Pinpoint the cell where the given text exists, returning its [X, Y] midpoint coordinate. 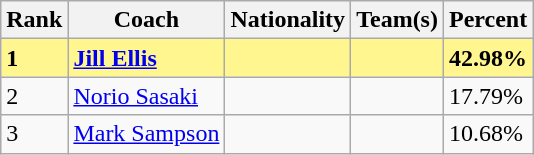
3 [34, 134]
Nationality [288, 20]
17.79% [488, 96]
Norio Sasaki [146, 96]
2 [34, 96]
42.98% [488, 58]
10.68% [488, 134]
Coach [146, 20]
Jill Ellis [146, 58]
Mark Sampson [146, 134]
Rank [34, 20]
Percent [488, 20]
1 [34, 58]
Team(s) [398, 20]
